Capture the cell that displays the provided text and extract its (X, Y) central coordinate. 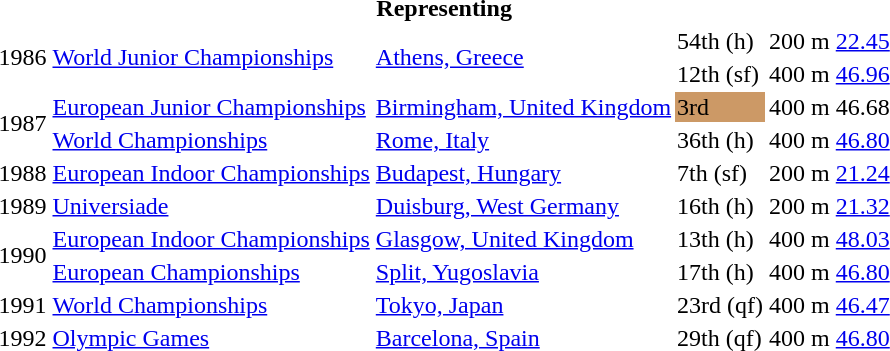
Birmingham, United Kingdom (523, 107)
16th (h) (720, 206)
Universiade (211, 206)
3rd (720, 107)
Budapest, Hungary (523, 173)
23rd (qf) (720, 305)
World Junior Championships (211, 58)
12th (sf) (720, 74)
Glasgow, United Kingdom (523, 239)
European Championships (211, 272)
7th (sf) (720, 173)
Rome, Italy (523, 140)
36th (h) (720, 140)
Duisburg, West Germany (523, 206)
54th (h) (720, 41)
European Junior Championships (211, 107)
Athens, Greece (523, 58)
17th (h) (720, 272)
Tokyo, Japan (523, 305)
13th (h) (720, 239)
Split, Yugoslavia (523, 272)
